Scan for the cell matching the given text and deliver its [x, y] coordinate at center. 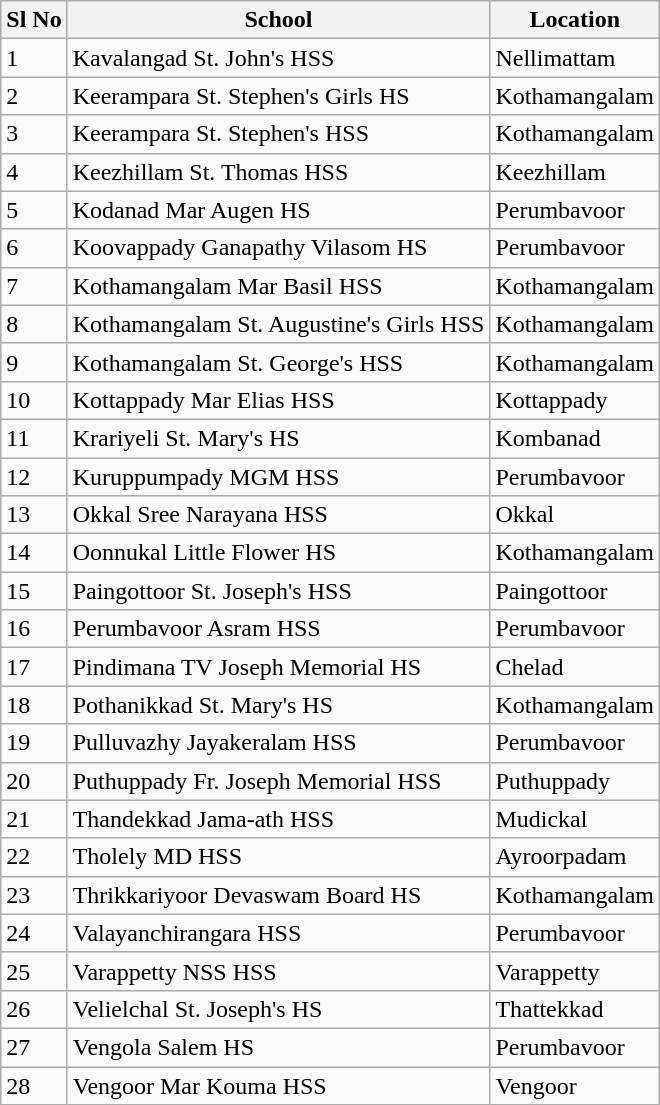
Keezhillam St. Thomas HSS [278, 172]
Varappetty NSS HSS [278, 971]
Kottappady Mar Elias HSS [278, 400]
22 [34, 857]
Okkal Sree Narayana HSS [278, 515]
7 [34, 286]
26 [34, 1009]
Okkal [575, 515]
Valayanchirangara HSS [278, 933]
Kothamangalam St. Augustine's Girls HSS [278, 324]
Vengoor [575, 1085]
Kodanad Mar Augen HS [278, 210]
12 [34, 477]
8 [34, 324]
Paingottoor St. Joseph's HSS [278, 591]
5 [34, 210]
9 [34, 362]
27 [34, 1047]
Puthuppady [575, 781]
Kuruppumpady MGM HSS [278, 477]
Mudickal [575, 819]
6 [34, 248]
Pulluvazhy Jayakeralam HSS [278, 743]
14 [34, 553]
20 [34, 781]
2 [34, 96]
Velielchal St. Joseph's HS [278, 1009]
11 [34, 438]
Paingottoor [575, 591]
21 [34, 819]
Nellimattam [575, 58]
13 [34, 515]
Vengola Salem HS [278, 1047]
28 [34, 1085]
Chelad [575, 667]
16 [34, 629]
School [278, 20]
Pindimana TV Joseph Memorial HS [278, 667]
Puthuppady Fr. Joseph Memorial HSS [278, 781]
Oonnukal Little Flower HS [278, 553]
Sl No [34, 20]
Thrikkariyoor Devaswam Board HS [278, 895]
Ayroorpadam [575, 857]
Kothamangalam St. George's HSS [278, 362]
18 [34, 705]
25 [34, 971]
Pothanikkad St. Mary's HS [278, 705]
Thattekkad [575, 1009]
17 [34, 667]
Keezhillam [575, 172]
1 [34, 58]
19 [34, 743]
3 [34, 134]
23 [34, 895]
Kavalangad St. John's HSS [278, 58]
4 [34, 172]
Varappetty [575, 971]
Kottappady [575, 400]
Thandekkad Jama-ath HSS [278, 819]
24 [34, 933]
15 [34, 591]
Keerampara St. Stephen's HSS [278, 134]
Koovappady Ganapathy Vilasom HS [278, 248]
Krariyeli St. Mary's HS [278, 438]
Kombanad [575, 438]
Keerampara St. Stephen's Girls HS [278, 96]
Vengoor Mar Kouma HSS [278, 1085]
Kothamangalam Mar Basil HSS [278, 286]
Tholely MD HSS [278, 857]
Perumbavoor Asram HSS [278, 629]
Location [575, 20]
10 [34, 400]
